Capture the cell that displays the provided text and extract its (X, Y) central coordinate. 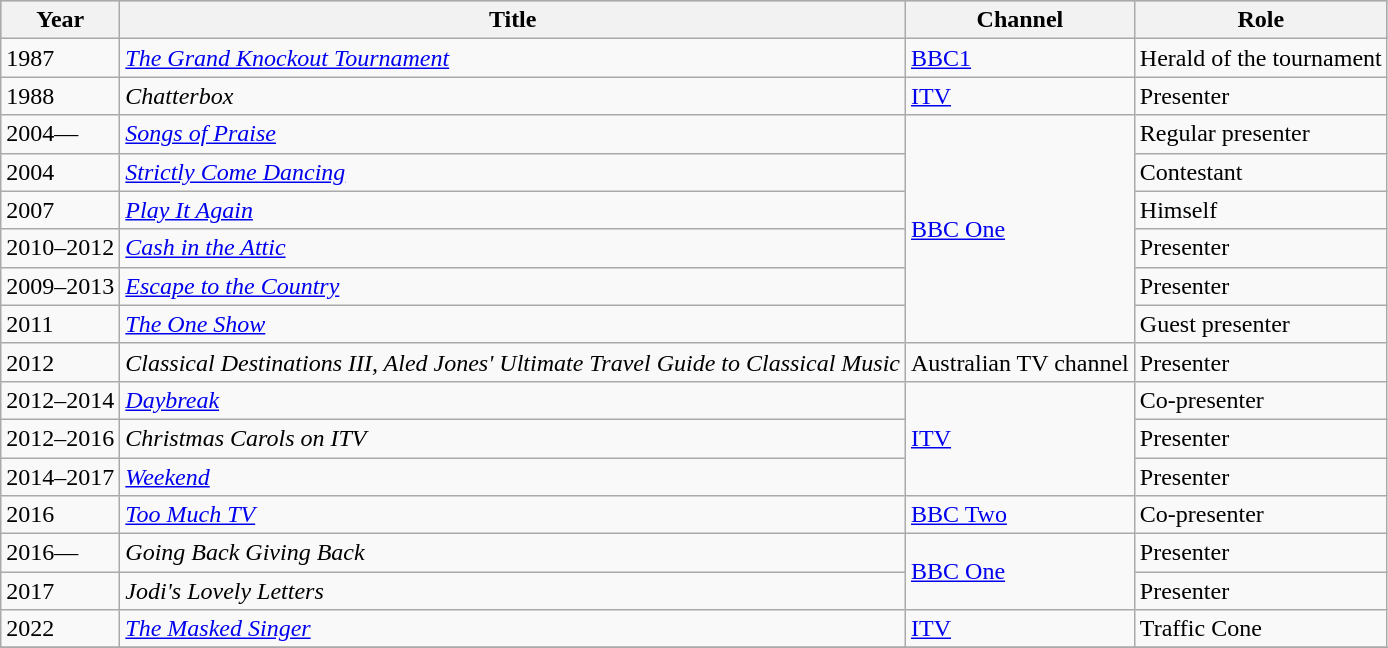
2012–2014 (60, 400)
The One Show (513, 324)
Himself (1260, 210)
Cash in the Attic (513, 248)
2007 (60, 210)
2004 (60, 172)
2012 (60, 362)
2014–2017 (60, 477)
Christmas Carols on ITV (513, 438)
Escape to the Country (513, 286)
Classical Destinations III, Aled Jones' Ultimate Travel Guide to Classical Music (513, 362)
2016— (60, 553)
Channel (1020, 20)
Going Back Giving Back (513, 553)
2009–2013 (60, 286)
The Grand Knockout Tournament (513, 58)
Guest presenter (1260, 324)
Too Much TV (513, 515)
Title (513, 20)
Regular presenter (1260, 134)
Herald of the tournament (1260, 58)
Role (1260, 20)
Contestant (1260, 172)
1987 (60, 58)
Traffic Cone (1260, 629)
Australian TV channel (1020, 362)
2004— (60, 134)
The Masked Singer (513, 629)
2011 (60, 324)
2016 (60, 515)
Weekend (513, 477)
1988 (60, 96)
Chatterbox (513, 96)
Play It Again (513, 210)
2012–2016 (60, 438)
Year (60, 20)
2022 (60, 629)
2010–2012 (60, 248)
Jodi's Lovely Letters (513, 591)
Songs of Praise (513, 134)
BBC Two (1020, 515)
Strictly Come Dancing (513, 172)
Daybreak (513, 400)
BBC1 (1020, 58)
2017 (60, 591)
